Return (x, y) of the center of cell containing provided text 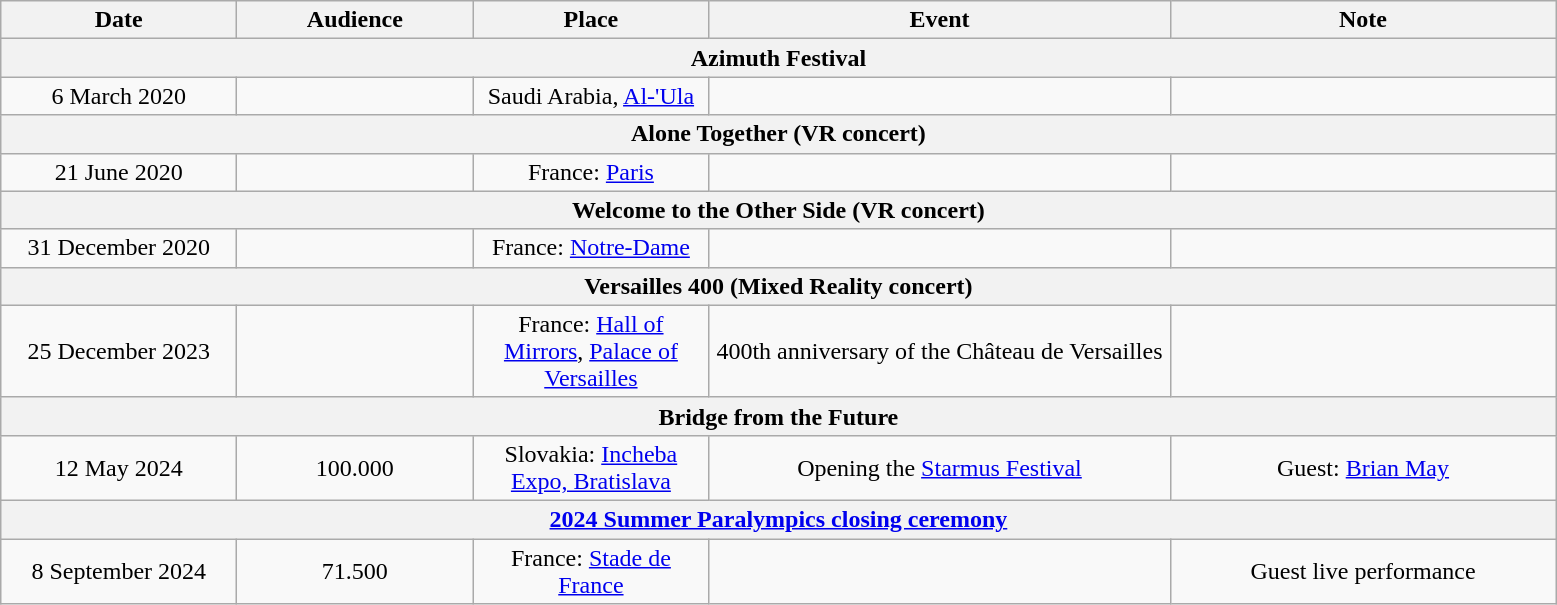
Versailles 400 (Mixed Reality concert) (778, 286)
Date (119, 20)
400th anniversary of the Château de Versailles (940, 351)
France: Stade de France (591, 570)
71.500 (355, 570)
31 December 2020 (119, 248)
100.000 (355, 468)
8 September 2024 (119, 570)
Audience (355, 20)
Welcome to the Other Side (VR concert) (778, 210)
21 June 2020 (119, 172)
Guest: Brian May (1363, 468)
Guest live performance (1363, 570)
Azimuth Festival (778, 58)
Place (591, 20)
France: Notre-Dame (591, 248)
Saudi Arabia, Al-'Ula (591, 96)
France: Hall of Mirrors, Palace of Versailles (591, 351)
Bridge from the Future (778, 416)
Event (940, 20)
25 December 2023 (119, 351)
Opening the Starmus Festival (940, 468)
6 March 2020 (119, 96)
12 May 2024 (119, 468)
Slovakia: Incheba Expo, Bratislava (591, 468)
France: Paris (591, 172)
2024 Summer Paralympics closing ceremony (778, 519)
Alone Together (VR concert) (778, 134)
Note (1363, 20)
